Find where the given text appears and provide that cell's center as (x, y) coordinate. 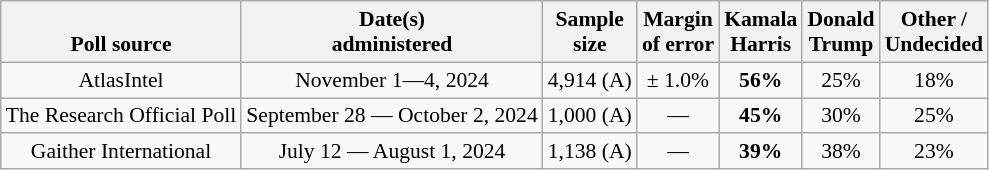
KamalaHarris (760, 32)
September 28 — October 2, 2024 (392, 116)
1,138 (A) (590, 152)
23% (934, 152)
± 1.0% (678, 80)
1,000 (A) (590, 116)
56% (760, 80)
38% (840, 152)
Gaither International (122, 152)
Samplesize (590, 32)
DonaldTrump (840, 32)
The Research Official Poll (122, 116)
39% (760, 152)
AtlasIntel (122, 80)
Date(s)administered (392, 32)
Other /Undecided (934, 32)
45% (760, 116)
November 1—4, 2024 (392, 80)
July 12 — August 1, 2024 (392, 152)
18% (934, 80)
Marginof error (678, 32)
4,914 (A) (590, 80)
Poll source (122, 32)
30% (840, 116)
